Determine the (x, y) coordinate at the center of the cell enclosing the given text.  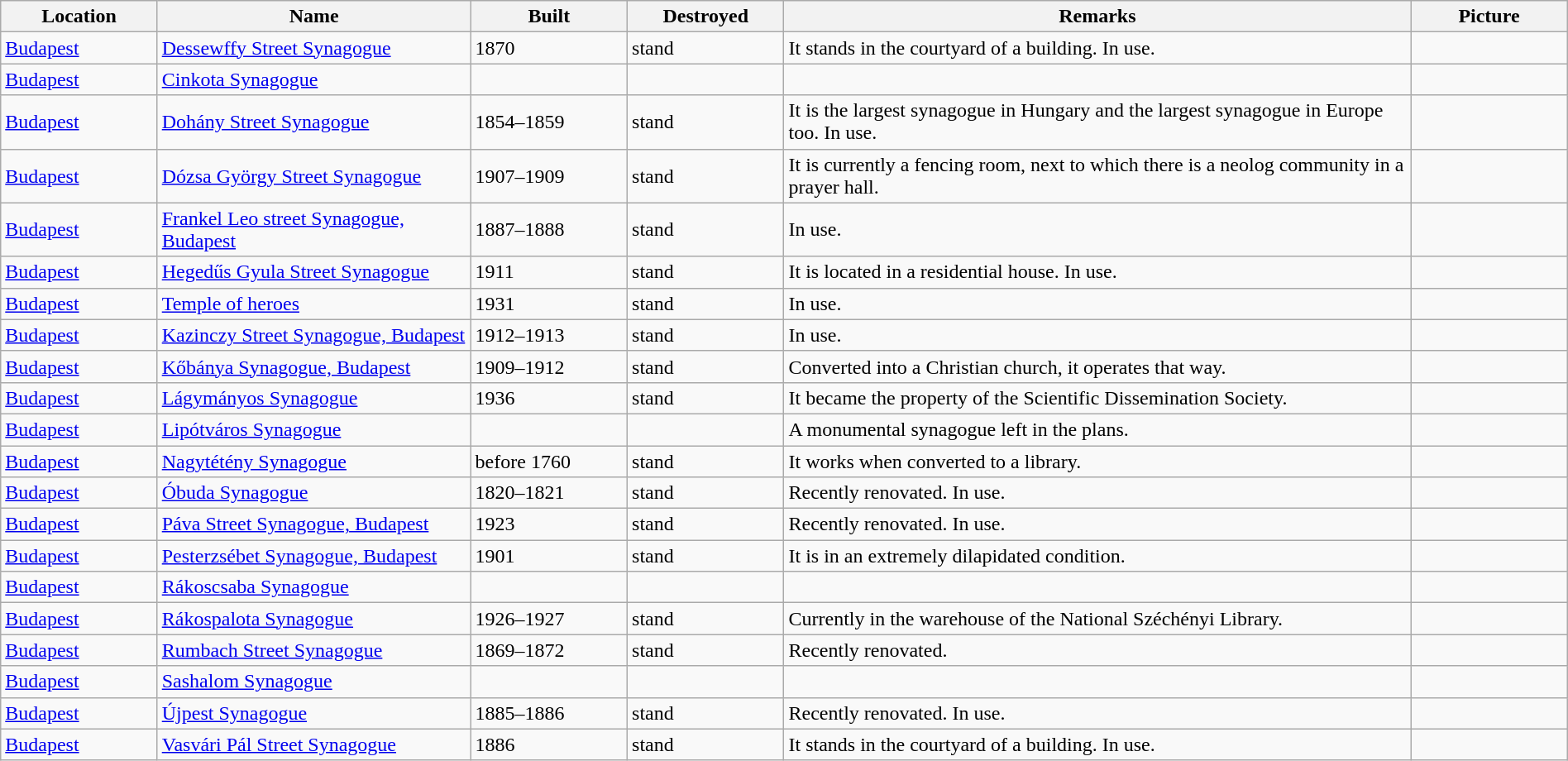
Built (549, 17)
1926–1927 (549, 619)
Sashalom Synagogue (314, 682)
Dózsa György Street Synagogue (314, 175)
Rumbach Street Synagogue (314, 650)
Lágymányos Synagogue (314, 398)
Kőbánya Synagogue, Budapest (314, 366)
Recently renovated. (1097, 650)
Location (79, 17)
Frankel Leo street Synagogue, Budapest (314, 230)
Pesterzsébet Synagogue, Budapest (314, 556)
Nagytétény Synagogue (314, 461)
1886 (549, 744)
1854–1859 (549, 122)
Destroyed (706, 17)
Picture (1489, 17)
It is in an extremely dilapidated condition. (1097, 556)
1923 (549, 524)
Rákospalota Synagogue (314, 619)
Remarks (1097, 17)
1885–1886 (549, 713)
It is currently a fencing room, next to which there is a neolog community in a prayer hall. (1097, 175)
before 1760 (549, 461)
A monumental synagogue left in the plans. (1097, 429)
It is the largest synagogue in Hungary and the largest synagogue in Europe too. In use. (1097, 122)
1936 (549, 398)
1931 (549, 304)
Currently in the warehouse of the National Széchényi Library. (1097, 619)
1869–1872 (549, 650)
Óbuda Synagogue (314, 493)
1901 (549, 556)
1907–1909 (549, 175)
Újpest Synagogue (314, 713)
It became the property of the Scientific Dissemination Society. (1097, 398)
Converted into a Christian church, it operates that way. (1097, 366)
1911 (549, 272)
Kazinczy Street Synagogue, Budapest (314, 335)
Name (314, 17)
Hegedűs Gyula Street Synagogue (314, 272)
1887–1888 (549, 230)
Cinkota Synagogue (314, 79)
Páva Street Synagogue, Budapest (314, 524)
1912–1913 (549, 335)
1820–1821 (549, 493)
It is located in a residential house. In use. (1097, 272)
Dohány Street Synagogue (314, 122)
Dessewffy Street Synagogue (314, 48)
Lipótváros Synagogue (314, 429)
1870 (549, 48)
1909–1912 (549, 366)
Vasvári Pál Street Synagogue (314, 744)
Rákoscsaba Synagogue (314, 587)
Temple of heroes (314, 304)
It works when converted to a library. (1097, 461)
